Extract the [x, y] coordinate from the center of the cell holding the provided text.  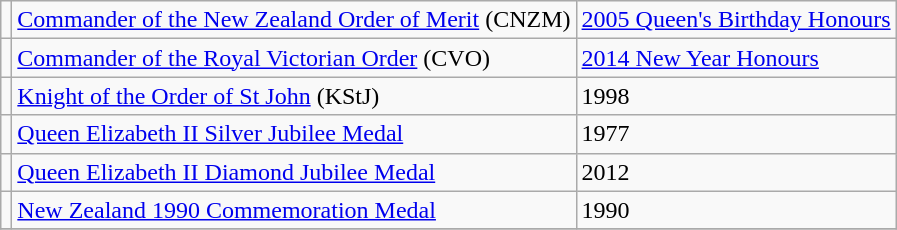
New Zealand 1990 Commemoration Medal [294, 210]
2005 Queen's Birthday Honours [736, 20]
Commander of the New Zealand Order of Merit (CNZM) [294, 20]
1998 [736, 96]
1990 [736, 210]
1977 [736, 134]
Commander of the Royal Victorian Order (CVO) [294, 58]
2012 [736, 172]
Queen Elizabeth II Silver Jubilee Medal [294, 134]
Queen Elizabeth II Diamond Jubilee Medal [294, 172]
Knight of the Order of St John (KStJ) [294, 96]
2014 New Year Honours [736, 58]
